From the cell containing the given text, extract its center point as [X, Y] coordinate. 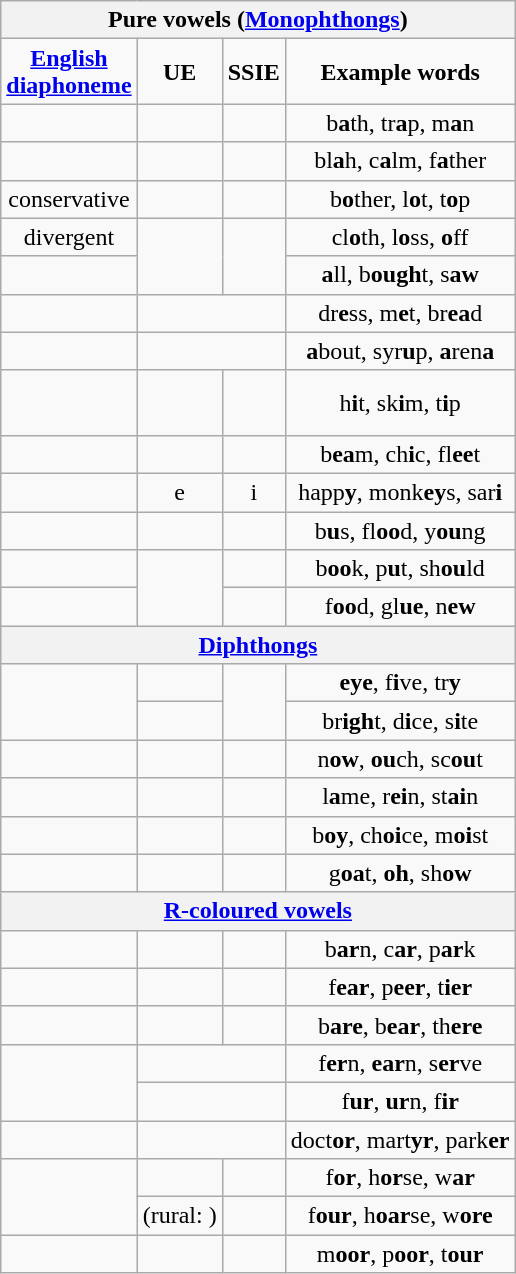
(rural: ) [180, 1216]
English diaphoneme [69, 72]
eye, five, try [400, 683]
dress, met, bread [400, 313]
happy, monkeys, sari [400, 492]
Pure vowels (Monophthongs) [258, 20]
i [254, 492]
fur, urn, fir [400, 1101]
now, ouch, scout [400, 759]
boy, choice, moist [400, 835]
all, bought, saw [400, 275]
bother, lot, top [400, 199]
book, put, should [400, 569]
barn, car, park [400, 949]
SSIE [254, 72]
bright, dice, site [400, 721]
food, glue, new [400, 607]
four, hoarse, wore [400, 1216]
hit, skim, tip [400, 402]
beam, chic, fleet [400, 454]
divergent [69, 237]
goat, oh, show [400, 873]
UE [180, 72]
moor, poor, tour [400, 1254]
doctor, martyr, parker [400, 1139]
fear, peer, tier [400, 987]
about, syrup, arena [400, 351]
Diphthongs [258, 645]
cloth, loss, off [400, 237]
for, horse, war [400, 1178]
bare, bear, there [400, 1025]
blah, calm, father [400, 161]
R-coloured vowels [258, 911]
bus, flood, young [400, 531]
e [180, 492]
fern, earn, serve [400, 1063]
conservative [69, 199]
lame, rein, stain [400, 797]
bath, trap, man [400, 123]
Example words [400, 72]
